Extract the (x, y) coordinate from the center of the cell holding the provided text.  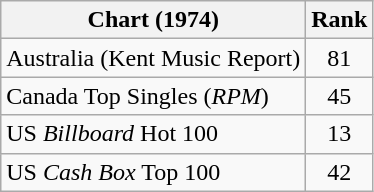
45 (340, 96)
US Cash Box Top 100 (154, 172)
Chart (1974) (154, 20)
Australia (Kent Music Report) (154, 58)
US Billboard Hot 100 (154, 134)
Rank (340, 20)
13 (340, 134)
Canada Top Singles (RPM) (154, 96)
42 (340, 172)
81 (340, 58)
